Extract the [X, Y] coordinate from the center of the cell holding the provided text.  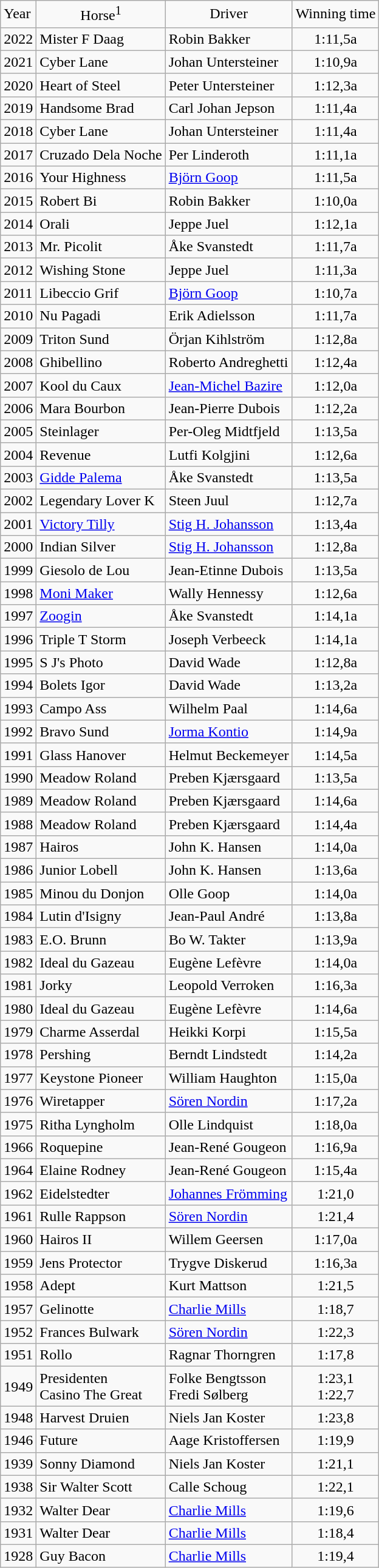
1:13,4a [335, 524]
1:13,6a [335, 870]
Bravo Sund [101, 732]
Leopold Verroken [228, 986]
Olle Goop [228, 893]
2000 [18, 547]
1:15,4a [335, 1170]
Victory Tilly [101, 524]
1:11,1a [335, 155]
Horse1 [101, 15]
1975 [18, 1124]
Heikki Korpi [228, 1032]
1:14,5a [335, 755]
1987 [18, 847]
Erik Adielsson [228, 316]
1:13,8a [335, 917]
1:14,2a [335, 1055]
Willem Geersen [228, 1240]
1:23,1 1:22,7 [335, 1387]
Adept [101, 1286]
1997 [18, 616]
1977 [18, 1078]
Hairos II [101, 1240]
1961 [18, 1216]
E.O. Brunn [101, 940]
1957 [18, 1309]
2013 [18, 247]
1:15,5a [335, 1032]
1:12,4a [335, 362]
Kool du Caux [101, 385]
Mister F Daag [101, 39]
Presidenten Casino The Great [101, 1387]
Jorky [101, 986]
1984 [18, 917]
Campo Ass [101, 708]
1:12,1a [335, 224]
1952 [18, 1332]
Triton Sund [101, 339]
Per Linderoth [228, 155]
1:10,7a [335, 293]
1998 [18, 593]
Legendary Lover K [101, 501]
Zoogin [101, 616]
1:21,0 [335, 1193]
Revenue [101, 454]
Folke Bengtsson Fredi Sølberg [228, 1387]
2016 [18, 178]
2002 [18, 501]
2008 [18, 362]
Mara Bourbon [101, 408]
Wiretapper [101, 1101]
Winning time [335, 15]
Lutin d'Isigny [101, 917]
1995 [18, 662]
1:18,0a [335, 1124]
Future [101, 1441]
Giesolo de Lou [101, 570]
2021 [18, 62]
Lutfi Kolgjini [228, 454]
1988 [18, 824]
1948 [18, 1418]
1999 [18, 570]
Mr. Picolit [101, 247]
1:18,7 [335, 1309]
1:12,2a [335, 408]
1932 [18, 1510]
2006 [18, 408]
1:12,0a [335, 385]
2012 [18, 270]
Cruzado Dela Noche [101, 155]
1983 [18, 940]
Charme Asserdal [101, 1032]
2011 [18, 293]
2014 [18, 224]
2015 [18, 201]
Helmut Beckemeyer [228, 755]
Keystone Pioneer [101, 1078]
1959 [18, 1263]
1992 [18, 732]
Bolets Igor [101, 685]
1:21,4 [335, 1216]
Calle Schoug [228, 1487]
2019 [18, 108]
1:13,9a [335, 940]
Per-Oleg Midtfjeld [228, 431]
1:12,7a [335, 501]
1:22,3 [335, 1332]
Ragnar Thorngren [228, 1355]
1964 [18, 1170]
Eidelstedter [101, 1193]
1:10,0a [335, 201]
2009 [18, 339]
1:19,4 [335, 1556]
Berndt Lindstedt [228, 1055]
1:15,0a [335, 1078]
1931 [18, 1533]
Johannes Frömming [228, 1193]
Wishing Stone [101, 270]
Robert Bi [101, 201]
Triple T Storm [101, 639]
Jorma Kontio [228, 732]
Harvest Druien [101, 1418]
1976 [18, 1101]
1989 [18, 801]
Peter Untersteiner [228, 85]
Roberto Andreghetti [228, 362]
Aage Kristoffersen [228, 1441]
1:19,9 [335, 1441]
2020 [18, 85]
Wilhelm Paal [228, 708]
Jean-Paul André [228, 917]
Handsome Brad [101, 108]
1993 [18, 708]
1966 [18, 1147]
1946 [18, 1441]
Elaine Rodney [101, 1170]
Sir Walter Scott [101, 1487]
Örjan Kihlström [228, 339]
2017 [18, 155]
1990 [18, 778]
1981 [18, 986]
2004 [18, 454]
1994 [18, 685]
1985 [18, 893]
1:21,1 [335, 1464]
1:18,4 [335, 1533]
Bo W. Takter [228, 940]
Jean-Pierre Dubois [228, 408]
Olle Lindquist [228, 1124]
1:14,4a [335, 824]
1:17,0a [335, 1240]
Jean-Michel Bazire [228, 385]
1980 [18, 1009]
Sonny Diamond [101, 1464]
1:22,1 [335, 1487]
Driver [228, 15]
1979 [18, 1032]
Joseph Verbeeck [228, 639]
1:19,6 [335, 1510]
Jens Protector [101, 1263]
Junior Lobell [101, 870]
1996 [18, 639]
1:12,3a [335, 85]
Year [18, 15]
Trygve Diskerud [228, 1263]
Moni Maker [101, 593]
2018 [18, 132]
Ghibellino [101, 362]
Nu Pagadi [101, 316]
1978 [18, 1055]
Steen Juul [228, 501]
1962 [18, 1193]
1939 [18, 1464]
Guy Bacon [101, 1556]
Wally Hennessy [228, 593]
1951 [18, 1355]
1:13,2a [335, 685]
S J's Photo [101, 662]
2003 [18, 477]
1:17,8 [335, 1355]
1928 [18, 1556]
2005 [18, 431]
1:10,9a [335, 62]
1938 [18, 1487]
Rulle Rappson [101, 1216]
2010 [18, 316]
Heart of Steel [101, 85]
Your Highness [101, 178]
1:23,8 [335, 1418]
Indian Silver [101, 547]
1:17,2a [335, 1101]
Steinlager [101, 431]
1:11,3a [335, 270]
Ritha Lyngholm [101, 1124]
1:16,9a [335, 1147]
1982 [18, 963]
1:14,9a [335, 732]
Gelinotte [101, 1309]
1949 [18, 1387]
Kurt Mattson [228, 1286]
Hairos [101, 847]
Roquepine [101, 1147]
Rollo [101, 1355]
Orali [101, 224]
Pershing [101, 1055]
1958 [18, 1286]
Libeccio Grif [101, 293]
1986 [18, 870]
1991 [18, 755]
2001 [18, 524]
2007 [18, 385]
Frances Bulwark [101, 1332]
Minou du Donjon [101, 893]
William Haughton [228, 1078]
Jean-Etinne Dubois [228, 570]
Carl Johan Jepson [228, 108]
2022 [18, 39]
1960 [18, 1240]
Gidde Palema [101, 477]
1:21,5 [335, 1286]
Glass Hanover [101, 755]
